Capture the cell that displays the provided text and extract its (x, y) central coordinate. 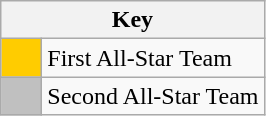
Second All-Star Team (153, 96)
First All-Star Team (153, 58)
Key (132, 20)
